Pinpoint the cell where the given text exists, returning its (x, y) midpoint coordinate. 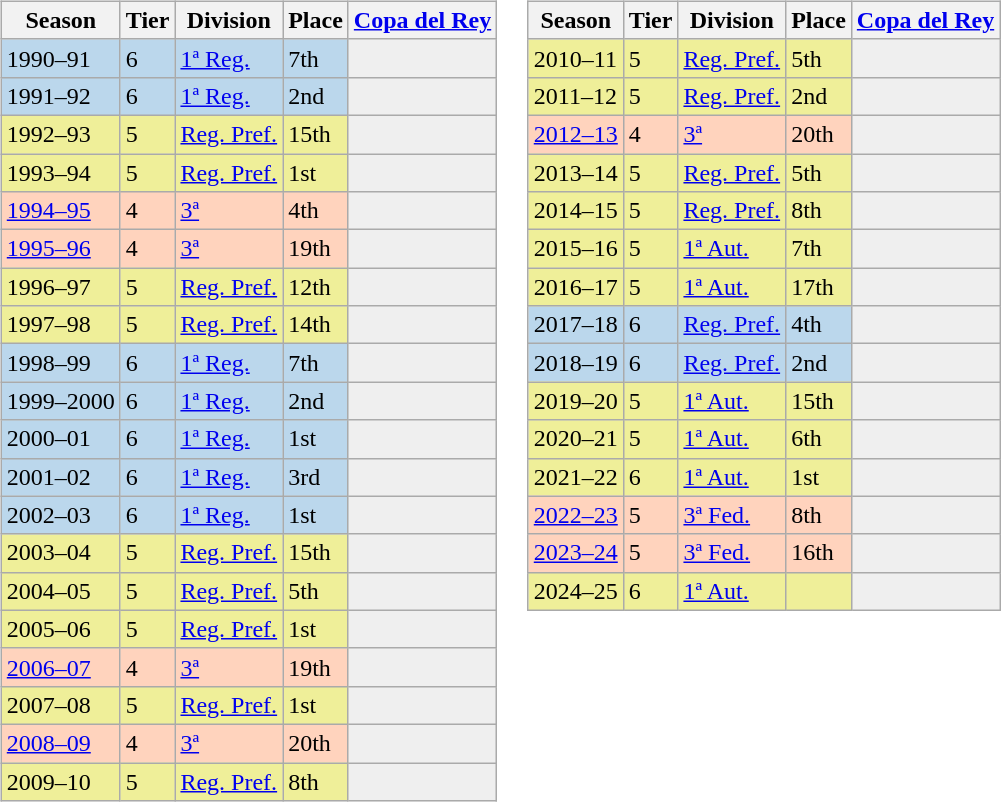
2004–05 (60, 591)
1999–2000 (60, 401)
2017–18 (576, 325)
12th (316, 287)
1998–99 (60, 363)
1990–91 (60, 58)
2010–11 (576, 58)
2024–25 (576, 591)
6th (819, 439)
3rd (316, 477)
2021–22 (576, 477)
1997–98 (60, 325)
2003–04 (60, 553)
1996–97 (60, 287)
1995–96 (60, 249)
1994–95 (60, 211)
2022–23 (576, 515)
1992–93 (60, 134)
2006–07 (60, 667)
14th (316, 325)
2014–15 (576, 211)
2007–08 (60, 705)
2002–03 (60, 515)
2023–24 (576, 553)
2000–01 (60, 439)
2012–13 (576, 134)
2013–14 (576, 173)
2011–12 (576, 96)
2016–17 (576, 287)
2009–10 (60, 781)
2018–19 (576, 363)
2001–02 (60, 477)
2005–06 (60, 629)
2015–16 (576, 249)
2019–20 (576, 401)
17th (819, 287)
2008–09 (60, 743)
1991–92 (60, 96)
1993–94 (60, 173)
16th (819, 553)
2020–21 (576, 439)
